Provide the (x, y) coordinate of the cell's center where the given text is located.  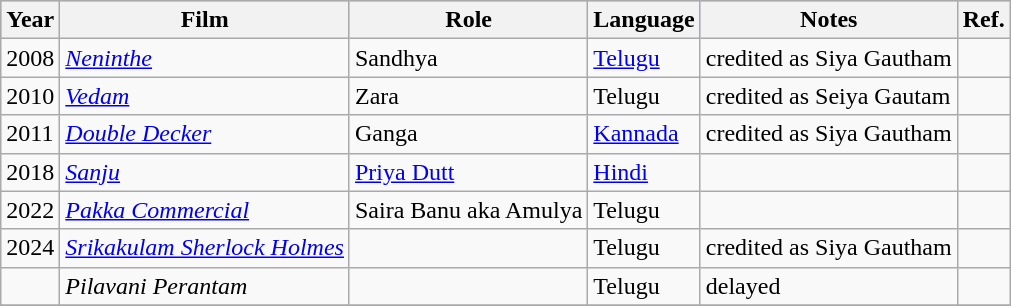
Double Decker (205, 134)
Year (30, 20)
Neninthe (205, 58)
delayed (828, 286)
Ref. (984, 20)
2018 (30, 172)
Pilavani Perantam (205, 286)
Srikakulam Sherlock Holmes (205, 248)
Role (468, 20)
2022 (30, 210)
2008 (30, 58)
credited as Seiya Gautam (828, 96)
Film (205, 20)
Saira Banu aka Amulya (468, 210)
Hindi (644, 172)
2010 (30, 96)
Kannada (644, 134)
Zara (468, 96)
Priya Dutt (468, 172)
Sanju (205, 172)
Vedam (205, 96)
Pakka Commercial (205, 210)
Notes (828, 20)
Language (644, 20)
2011 (30, 134)
2024 (30, 248)
Ganga (468, 134)
Sandhya (468, 58)
